Detect which cell encompasses the target text, then output its [X, Y] center coordinate. 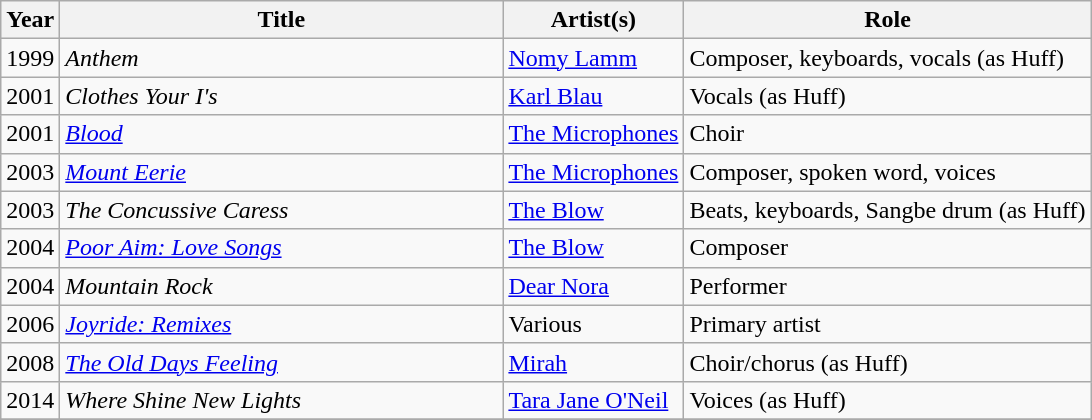
Karl Blau [594, 96]
Title [282, 20]
Nomy Lamm [594, 58]
Choir/chorus (as Huff) [888, 362]
Vocals (as Huff) [888, 96]
2014 [30, 400]
The Concussive Caress [282, 210]
Composer, spoken word, voices [888, 172]
Blood [282, 134]
Composer, keyboards, vocals (as Huff) [888, 58]
Mount Eerie [282, 172]
Dear Nora [594, 286]
Artist(s) [594, 20]
1999 [30, 58]
Where Shine New Lights [282, 400]
Mirah [594, 362]
Year [30, 20]
2008 [30, 362]
Performer [888, 286]
Anthem [282, 58]
Primary artist [888, 324]
Tara Jane O'Neil [594, 400]
Joyride: Remixes [282, 324]
Clothes Your I's [282, 96]
Mountain Rock [282, 286]
Various [594, 324]
Role [888, 20]
Poor Aim: Love Songs [282, 248]
The Old Days Feeling [282, 362]
Voices (as Huff) [888, 400]
Beats, keyboards, Sangbe drum (as Huff) [888, 210]
Choir [888, 134]
2006 [30, 324]
Composer [888, 248]
